Pinpoint the cell where the given text exists, returning its [x, y] midpoint coordinate. 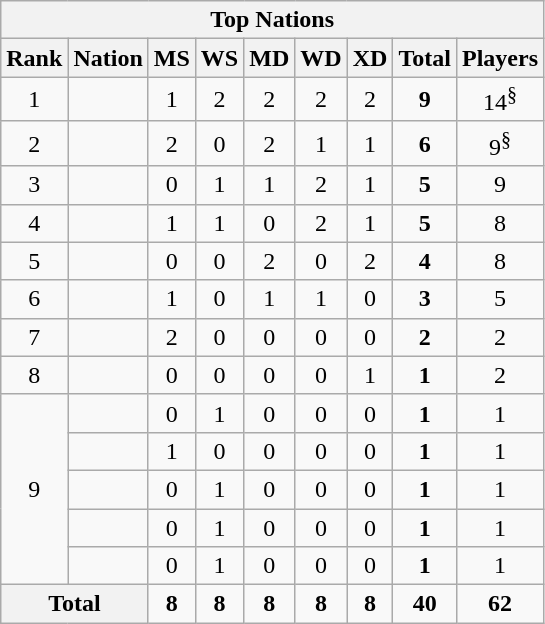
Players [500, 58]
XD [370, 58]
Rank [34, 58]
7 [34, 337]
MD [270, 58]
62 [500, 604]
WS [219, 58]
Nation [108, 58]
MS [172, 58]
14§ [500, 100]
40 [425, 604]
Top Nations [272, 20]
9§ [500, 144]
WD [321, 58]
